Return the (X, Y) coordinate for the center point of the cell that contains the specified text.  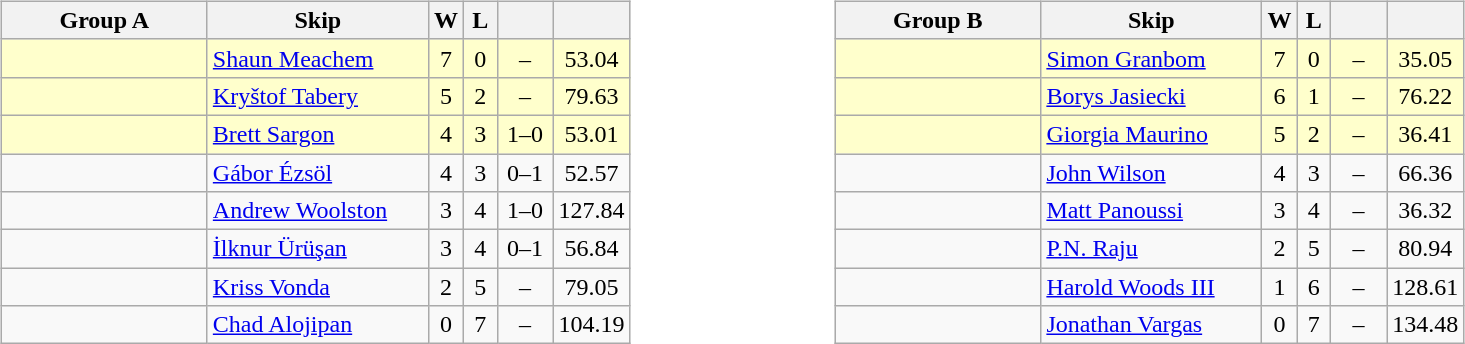
79.05 (592, 287)
Jonathan Vargas (1152, 325)
Kriss Vonda (318, 287)
Group B (938, 20)
Simon Granbom (1152, 58)
80.94 (1426, 249)
36.41 (1426, 134)
127.84 (592, 211)
35.05 (1426, 58)
128.61 (1426, 287)
56.84 (592, 249)
Harold Woods III (1152, 287)
104.19 (592, 325)
Group A (104, 20)
Brett Sargon (318, 134)
Kryštof Tabery (318, 96)
İlknur Ürüşan (318, 249)
53.01 (592, 134)
Gábor Ézsöl (318, 173)
Shaun Meachem (318, 58)
53.04 (592, 58)
52.57 (592, 173)
Matt Panoussi (1152, 211)
Giorgia Maurino (1152, 134)
79.63 (592, 96)
134.48 (1426, 325)
76.22 (1426, 96)
John Wilson (1152, 173)
Andrew Woolston (318, 211)
66.36 (1426, 173)
36.32 (1426, 211)
P.N. Raju (1152, 249)
Chad Alojipan (318, 325)
Borys Jasiecki (1152, 96)
